Capture the cell that displays the provided text and extract its [X, Y] central coordinate. 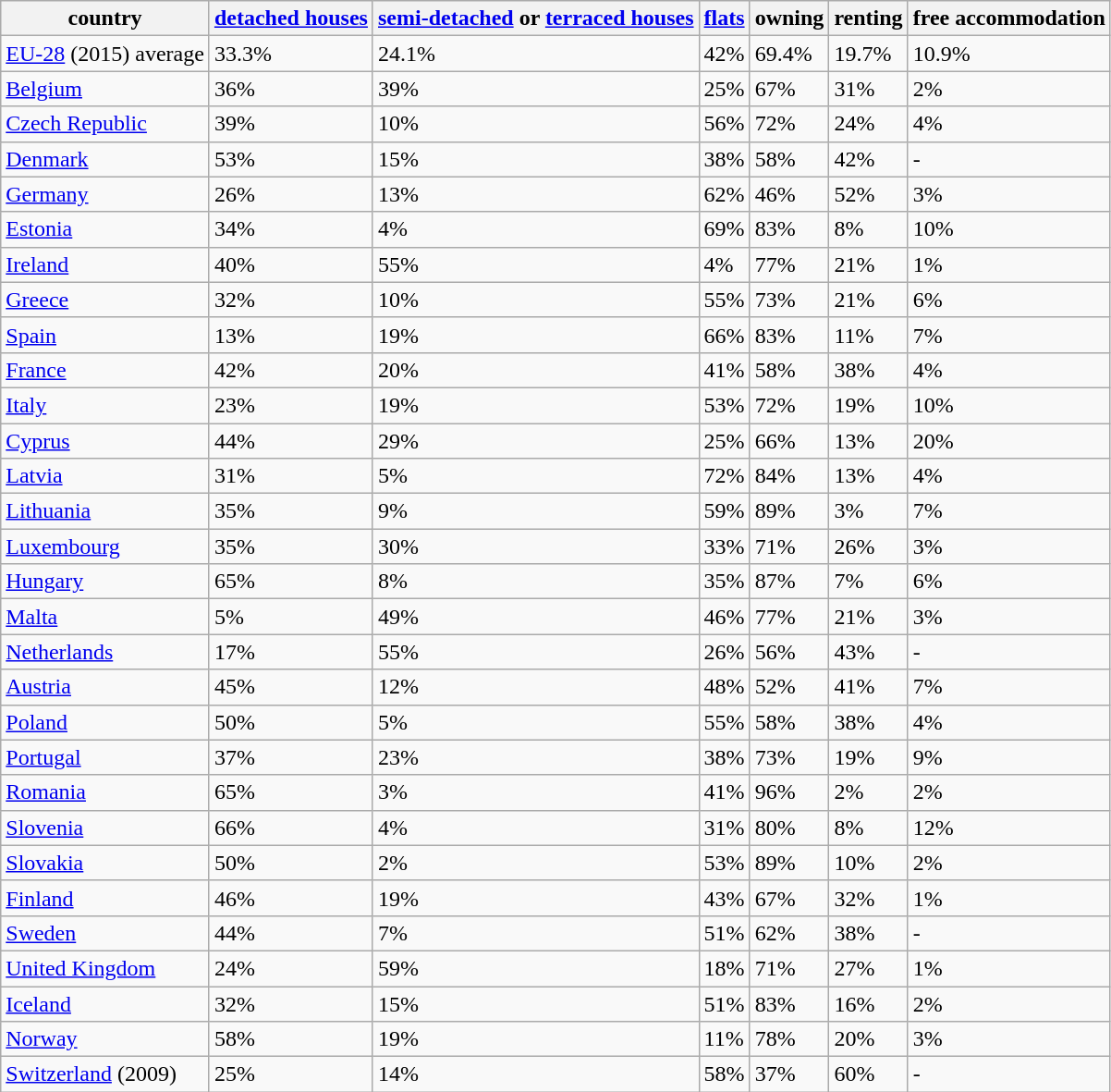
Czech Republic [105, 124]
Latvia [105, 476]
Lithuania [105, 511]
69% [725, 229]
Switzerland (2009) [105, 1074]
84% [789, 476]
33.3% [290, 54]
69.4% [789, 54]
Denmark [105, 159]
10.9% [1009, 54]
Portugal [105, 757]
Hungary [105, 582]
24.1% [536, 54]
Luxembourg [105, 546]
34% [290, 229]
78% [789, 1039]
Slovakia [105, 863]
29% [536, 441]
40% [290, 264]
17% [290, 652]
detached houses [290, 18]
Slovenia [105, 828]
Germany [105, 194]
Ireland [105, 264]
33% [725, 546]
27% [869, 968]
semi-detached or terraced houses [536, 18]
45% [290, 687]
Austria [105, 687]
free accommodation [1009, 18]
renting [869, 18]
owning [789, 18]
Italy [105, 405]
Romania [105, 792]
30% [536, 546]
Cyprus [105, 441]
Sweden [105, 933]
80% [789, 828]
Belgium [105, 89]
Malta [105, 617]
Spain [105, 335]
Netherlands [105, 652]
Iceland [105, 1003]
60% [869, 1074]
country [105, 18]
19.7% [869, 54]
18% [725, 968]
Greece [105, 300]
87% [789, 582]
France [105, 370]
flats [725, 18]
Norway [105, 1039]
49% [536, 617]
Poland [105, 722]
EU-28 (2015) average [105, 54]
Estonia [105, 229]
48% [725, 687]
Finland [105, 898]
96% [789, 792]
16% [869, 1003]
36% [290, 89]
14% [536, 1074]
United Kingdom [105, 968]
